Extract the (X, Y) coordinate from the center of the cell holding the provided text.  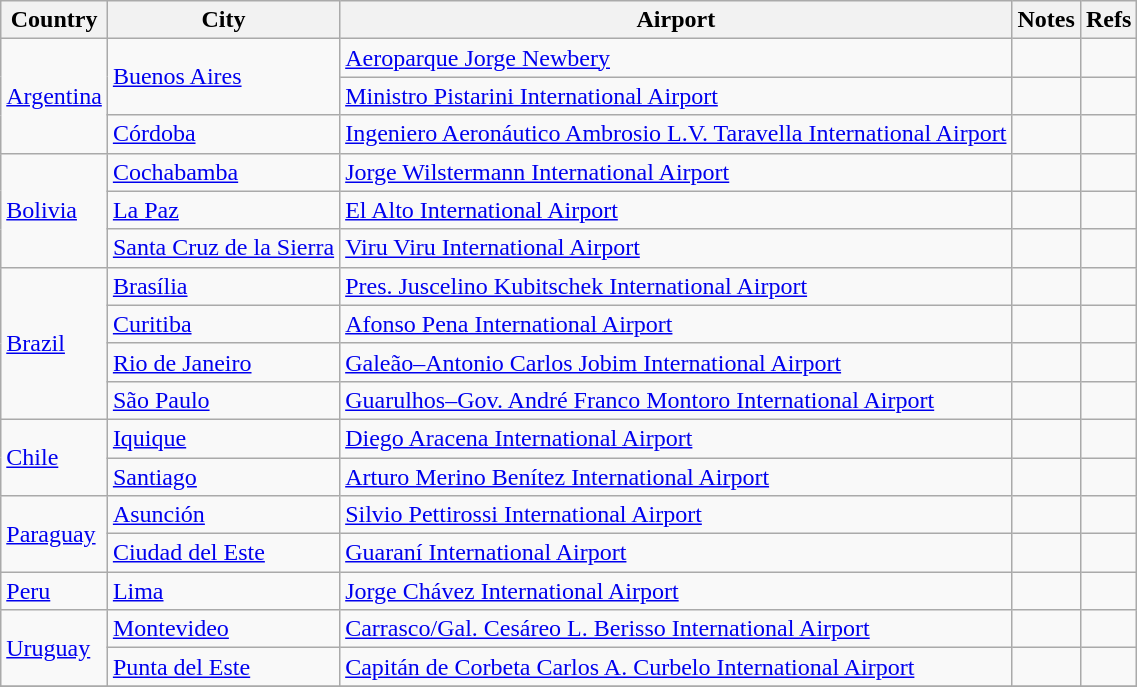
La Paz (223, 210)
Carrasco/Gal. Cesáreo L. Berisso International Airport (676, 629)
Punta del Este (223, 667)
São Paulo (223, 400)
Ingeniero Aeronáutico Ambrosio L.V. Taravella International Airport (676, 134)
Curitiba (223, 324)
Viru Viru International Airport (676, 248)
Iquique (223, 438)
Asunción (223, 515)
Ministro Pistarini International Airport (676, 96)
Afonso Pena International Airport (676, 324)
Pres. Juscelino Kubitschek International Airport (676, 286)
Lima (223, 591)
Ciudad del Este (223, 553)
Jorge Chávez International Airport (676, 591)
Paraguay (54, 534)
Country (54, 20)
Argentina (54, 96)
Diego Aracena International Airport (676, 438)
Buenos Aires (223, 77)
Capitán de Corbeta Carlos A. Curbelo International Airport (676, 667)
Uruguay (54, 648)
Brasília (223, 286)
Rio de Janeiro (223, 362)
Cochabamba (223, 172)
Bolivia (54, 210)
Peru (54, 591)
Jorge Wilstermann International Airport (676, 172)
Montevideo (223, 629)
Brazil (54, 343)
Arturo Merino Benítez International Airport (676, 477)
Guarulhos–Gov. André Franco Montoro International Airport (676, 400)
El Alto International Airport (676, 210)
Guaraní International Airport (676, 553)
Aeroparque Jorge Newbery (676, 58)
Santa Cruz de la Sierra (223, 248)
Silvio Pettirossi International Airport (676, 515)
Notes (1046, 20)
Córdoba (223, 134)
Refs (1108, 20)
Airport (676, 20)
Galeão–Antonio Carlos Jobim International Airport (676, 362)
Chile (54, 457)
City (223, 20)
Santiago (223, 477)
